Capture the cell that displays the provided text and extract its (X, Y) central coordinate. 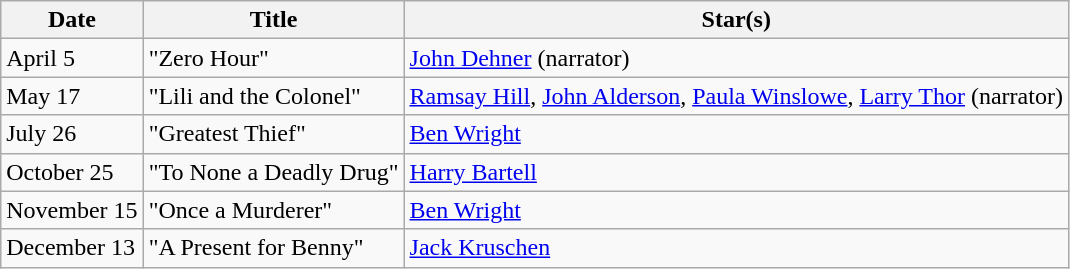
Harry Bartell (736, 172)
Ramsay Hill, John Alderson, Paula Winslowe, Larry Thor (narrator) (736, 96)
Title (274, 20)
"Once a Murderer" (274, 210)
April 5 (72, 58)
July 26 (72, 134)
May 17 (72, 96)
October 25 (72, 172)
Date (72, 20)
November 15 (72, 210)
"To None a Deadly Drug" (274, 172)
December 13 (72, 248)
"Lili and the Colonel" (274, 96)
Star(s) (736, 20)
"Zero Hour" (274, 58)
"A Present for Benny" (274, 248)
Jack Kruschen (736, 248)
"Greatest Thief" (274, 134)
John Dehner (narrator) (736, 58)
